Detect which cell encompasses the target text, then output its [X, Y] center coordinate. 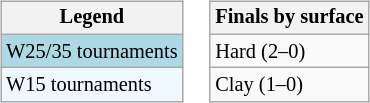
Legend [92, 18]
W15 tournaments [92, 85]
W25/35 tournaments [92, 51]
Finals by surface [289, 18]
Clay (1–0) [289, 85]
Hard (2–0) [289, 51]
